Provide the [X, Y] coordinate of the cell's center where the given text is located.  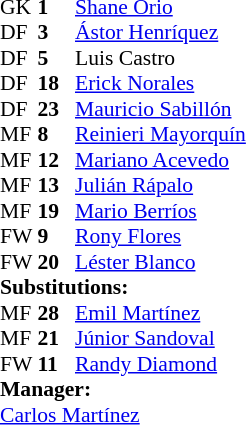
Luis Castro [160, 58]
Erick Norales [160, 83]
19 [57, 211]
Randy Diamond [160, 364]
Mauricio Sabillón [160, 109]
21 [57, 339]
8 [57, 135]
9 [57, 237]
18 [57, 83]
Manager: [123, 389]
28 [57, 313]
12 [57, 160]
Julián Rápalo [160, 185]
23 [57, 109]
Ástor Henríquez [160, 33]
Mariano Acevedo [160, 160]
20 [57, 262]
13 [57, 185]
5 [57, 58]
Júnior Sandoval [160, 339]
11 [57, 364]
3 [57, 33]
Mario Berríos [160, 211]
Emil Martínez [160, 313]
Substitutions: [123, 287]
Reinieri Mayorquín [160, 135]
Léster Blanco [160, 262]
Rony Flores [160, 237]
